Output the (x, y) coordinate of the center of the cell containing the given text.  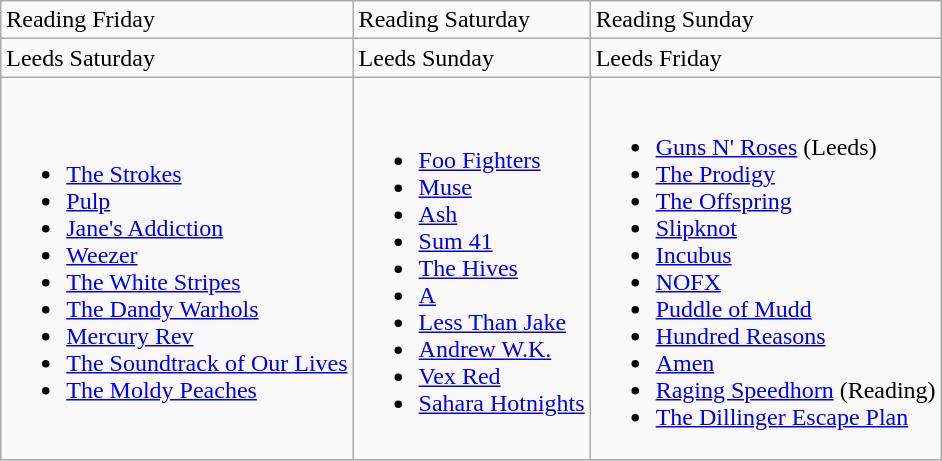
Leeds Friday (766, 58)
Reading Saturday (472, 20)
Leeds Saturday (177, 58)
Guns N' Roses (Leeds)The ProdigyThe OffspringSlipknotIncubusNOFXPuddle of MuddHundred ReasonsAmenRaging Speedhorn (Reading)The Dillinger Escape Plan (766, 268)
Reading Friday (177, 20)
Leeds Sunday (472, 58)
Foo FightersMuseAshSum 41The HivesALess Than JakeAndrew W.K.Vex RedSahara Hotnights (472, 268)
Reading Sunday (766, 20)
The StrokesPulpJane's AddictionWeezerThe White StripesThe Dandy WarholsMercury RevThe Soundtrack of Our LivesThe Moldy Peaches (177, 268)
